Provide the (x, y) coordinate of the cell's center where the given text is located.  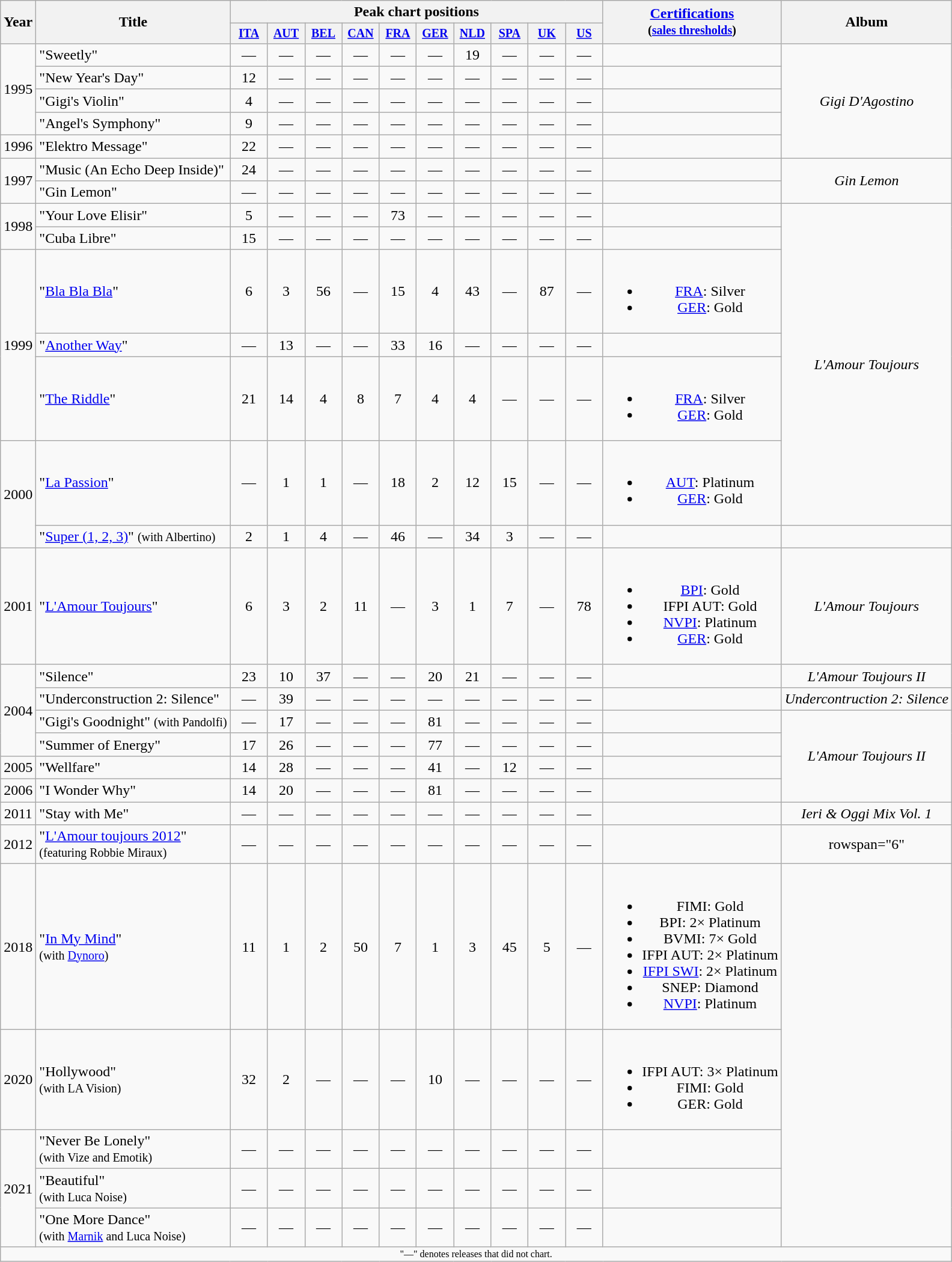
9 (249, 123)
37 (323, 676)
24 (249, 170)
56 (323, 292)
"Stay with Me" (133, 813)
43 (472, 292)
41 (435, 767)
32 (249, 1080)
Year (18, 22)
Certifications(sales thresholds) (692, 22)
"Sweetly" (133, 55)
"In My Mind" (with Dynoro) (133, 946)
"Bla Bla Bla" (133, 292)
"Music (An Echo Deep Inside)" (133, 170)
2020 (18, 1080)
2011 (18, 813)
"The Riddle" (133, 399)
FRA (398, 34)
22 (249, 147)
rowspan="6" (867, 844)
87 (547, 292)
SPA (510, 34)
"Silence" (133, 676)
NLD (472, 34)
33 (398, 345)
46 (398, 536)
8 (361, 399)
45 (510, 946)
1997 (18, 181)
"—" denotes releases that did not chart. (476, 1254)
13 (286, 345)
"Underconstruction 2: Silence" (133, 699)
2000 (18, 494)
"Gigi's Violin" (133, 100)
1999 (18, 345)
"Angel's Symphony" (133, 123)
2018 (18, 946)
FIMI: GoldBPI: 2× PlatinumBVMI: 7× GoldIFPI AUT: 2× PlatinumIFPI SWI: 2× PlatinumSNEP: DiamondNVPI: Platinum (692, 946)
Album (867, 22)
BPI: GoldIFPI AUT: GoldNVPI: PlatinumGER: Gold (692, 606)
UK (547, 34)
"Gigi's Goodnight" (with Pandolfi) (133, 721)
2021 (18, 1188)
50 (361, 946)
Title (133, 22)
IFPI AUT: 3× PlatinumFIMI: GoldGER: Gold (692, 1080)
"Cuba Libre" (133, 238)
"One More Dance" (with Marnik and Luca Noise) (133, 1228)
Undercontruction 2: Silence (867, 699)
16 (435, 345)
"New Year's Day" (133, 78)
2006 (18, 791)
26 (286, 744)
18 (398, 483)
19 (472, 55)
77 (435, 744)
"Never Be Lonely" (with Vize and Emotik) (133, 1150)
2004 (18, 710)
"Wellfare" (133, 767)
1995 (18, 89)
"Gin Lemon" (133, 192)
BEL (323, 34)
"La Passion" (133, 483)
"Hollywood"(with LA Vision) (133, 1080)
US (584, 34)
28 (286, 767)
AUT (286, 34)
34 (472, 536)
"L'Amour Toujours" (133, 606)
"Super (1, 2, 3)" (with Albertino) (133, 536)
Gin Lemon (867, 181)
"Elektro Message" (133, 147)
Ieri & Oggi Mix Vol. 1 (867, 813)
2012 (18, 844)
"Summer of Energy" (133, 744)
"I Wonder Why" (133, 791)
AUT: PlatinumGER: Gold (692, 483)
39 (286, 699)
2005 (18, 767)
1996 (18, 147)
78 (584, 606)
GER (435, 34)
23 (249, 676)
"Your Love Elisir" (133, 215)
"Another Way" (133, 345)
"L'Amour toujours 2012"(featuring Robbie Miraux) (133, 844)
Peak chart positions (416, 12)
"Beautiful" (with Luca Noise) (133, 1188)
1998 (18, 227)
2001 (18, 606)
73 (398, 215)
CAN (361, 34)
Gigi D'Agostino (867, 100)
ITA (249, 34)
